Find where the given text appears and provide that cell's center as [x, y] coordinate. 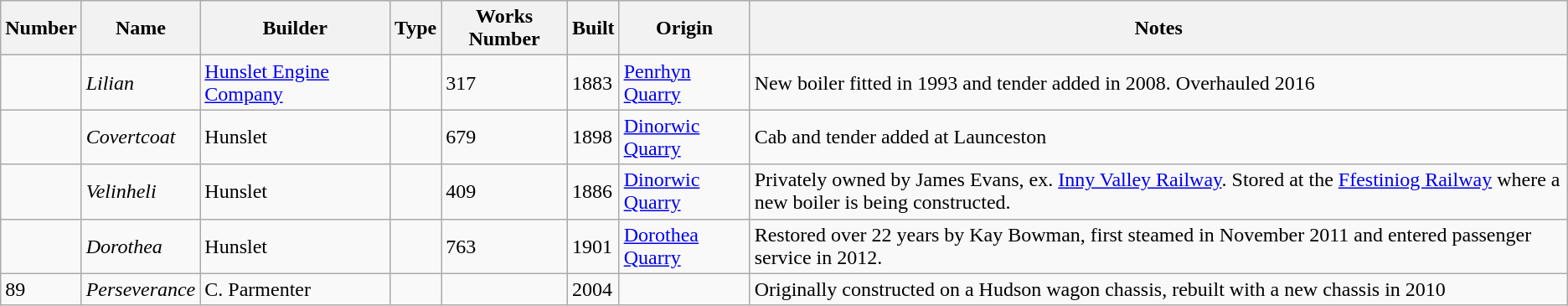
763 [504, 246]
1883 [593, 82]
Built [593, 29]
Dorothea [141, 246]
1901 [593, 246]
Covertcoat [141, 137]
Cab and tender added at Launceston [1158, 137]
Name [141, 29]
Dorothea Quarry [684, 246]
89 [41, 289]
Hunslet Engine Company [295, 82]
Works Number [504, 29]
679 [504, 137]
C. Parmenter [295, 289]
New boiler fitted in 1993 and tender added in 2008. Overhauled 2016 [1158, 82]
Origin [684, 29]
Builder [295, 29]
Privately owned by James Evans, ex. Inny Valley Railway. Stored at the Ffestiniog Railway where a new boiler is being constructed. [1158, 191]
2004 [593, 289]
Perseverance [141, 289]
1886 [593, 191]
Originally constructed on a Hudson wagon chassis, rebuilt with a new chassis in 2010 [1158, 289]
Notes [1158, 29]
Number [41, 29]
Lilian [141, 82]
Type [415, 29]
Restored over 22 years by Kay Bowman, first steamed in November 2011 and entered passenger service in 2012. [1158, 246]
317 [504, 82]
409 [504, 191]
1898 [593, 137]
Penrhyn Quarry [684, 82]
Velinheli [141, 191]
